For the text-containing cell, return its midpoint in (X, Y) coordinate format. 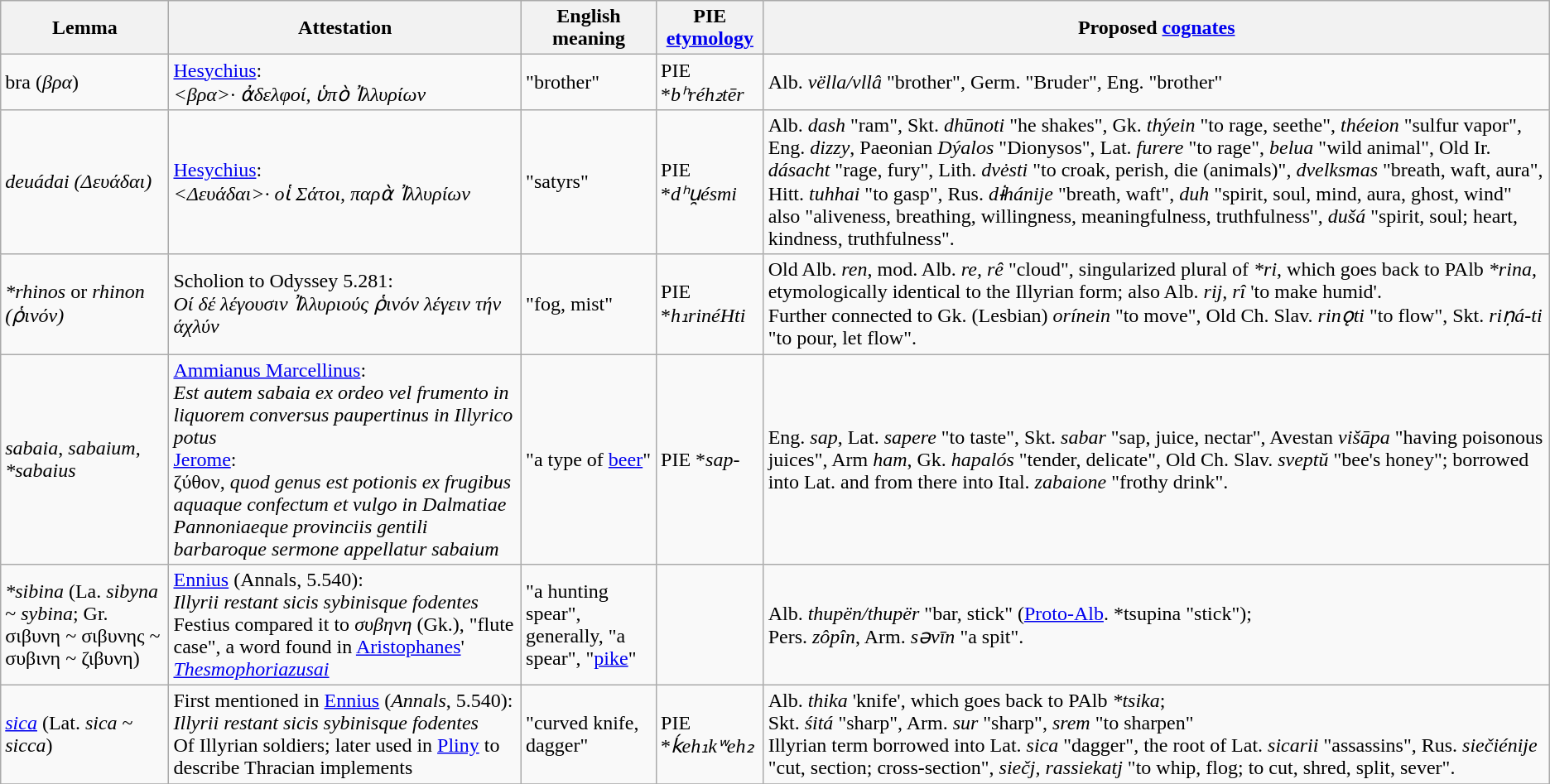
PIE etymology (710, 28)
Alb. thupën/thupër "bar, stick" (Proto-Alb. *tsupina "stick");Pers. zôpîn, Arm. səvīn "a spit". (1156, 625)
PIE *sap- (710, 459)
PIE *bʰréh₂tēr (710, 83)
PIE *dʰu̯ésmi (710, 182)
"a type of beer" (590, 459)
Hesychius:<βρα>· ἀδελφοί, ὑπὸ Ἰλλυρίων (345, 83)
Scholion to Odyssey 5.281:Οί δέ λέγουσιν Ἰλλυριούς ῥινόν λέγειν τήν άχλύν (345, 305)
PIE *h₁rinéHti (710, 305)
Lemma (84, 28)
deuádai (Δευάδαι) (84, 182)
*sibina (La. sibyna ~ sybina; Gr. σιβυνη ~ σιβυνης ~ συβινη ~ ζιβυνη) (84, 625)
"brother" (590, 83)
"a hunting spear", generally, "a spear", "pike" (590, 625)
English meaning (590, 28)
Hesychius:<Δευάδαι>· οἱ Σάτοι, παρὰ Ἰλλυρίων (345, 182)
"curved knife, dagger" (590, 735)
Attestation (345, 28)
sabaia, sabaium, *sabaius (84, 459)
bra (βρα) (84, 83)
"fog, mist" (590, 305)
*rhinos or rhinon (ῥινόν) (84, 305)
Proposed cognates (1156, 28)
"satyrs" (590, 182)
sica (Lat. sica ~ sicca) (84, 735)
PIE *ḱeh₁kʷeh₂ (710, 735)
Alb. vëlla/vllâ "brother", Germ. "Bruder", Eng. "brother" (1156, 83)
